Return the [x, y] coordinate for the center point of the cell that contains the specified text.  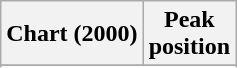
Chart (2000) [72, 34]
Peakposition [189, 34]
